Find where the given text appears and provide that cell's center as (x, y) coordinate. 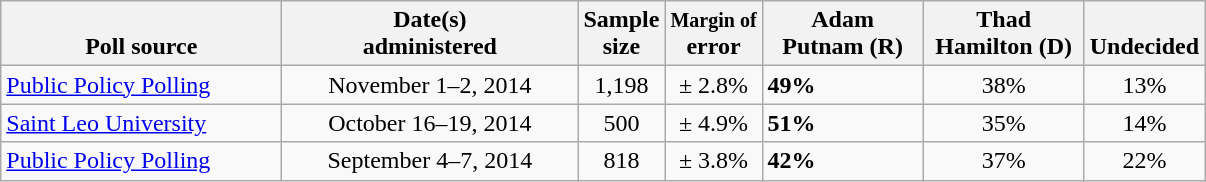
Samplesize (622, 34)
November 1–2, 2014 (430, 85)
37% (1004, 161)
September 4–7, 2014 (430, 161)
October 16–19, 2014 (430, 123)
Saint Leo University (142, 123)
Margin oferror (714, 34)
± 4.9% (714, 123)
± 3.8% (714, 161)
49% (842, 85)
13% (1144, 85)
35% (1004, 123)
22% (1144, 161)
1,198 (622, 85)
Date(s)administered (430, 34)
51% (842, 123)
ThadHamilton (D) (1004, 34)
38% (1004, 85)
818 (622, 161)
42% (842, 161)
AdamPutnam (R) (842, 34)
Poll source (142, 34)
± 2.8% (714, 85)
500 (622, 123)
Undecided (1144, 34)
14% (1144, 123)
